Scan for the cell matching the given text and deliver its (X, Y) coordinate at center. 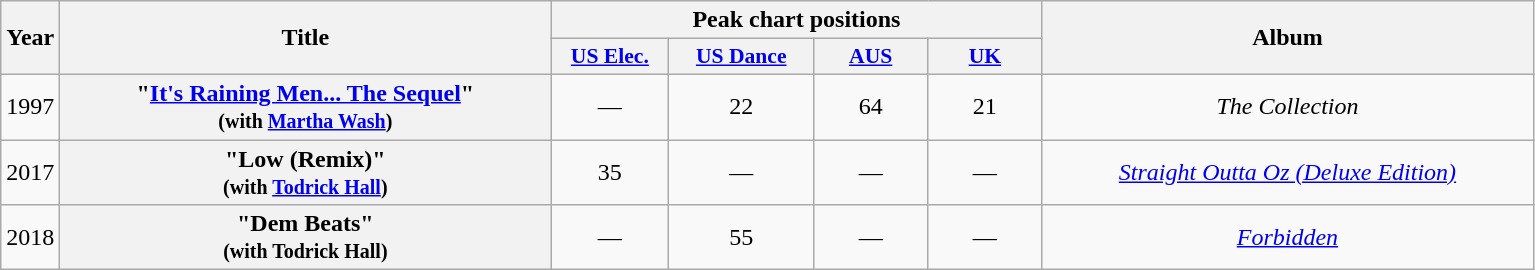
The Collection (1288, 106)
"Low (Remix)" (with Todrick Hall) (306, 172)
2017 (30, 172)
22 (742, 106)
Peak chart positions (796, 20)
35 (610, 172)
Album (1288, 38)
AUS (871, 57)
"Dem Beats" (with Todrick Hall) (306, 238)
Straight Outta Oz (Deluxe Edition) (1288, 172)
1997 (30, 106)
US Dance (742, 57)
55 (742, 238)
2018 (30, 238)
64 (871, 106)
21 (985, 106)
Title (306, 38)
"It's Raining Men... The Sequel" (with Martha Wash) (306, 106)
UK (985, 57)
Forbidden (1288, 238)
Year (30, 38)
US Elec. (610, 57)
